Identify which cell holds the provided text, then report its [x, y] central coordinate. 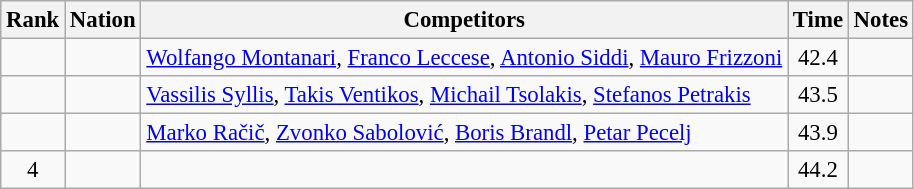
42.4 [818, 58]
Vassilis Syllis, Takis Ventikos, Michail Tsolakis, Stefanos Petrakis [464, 95]
Rank [33, 20]
Time [818, 20]
Competitors [464, 20]
44.2 [818, 170]
Notes [880, 20]
Marko Račič, Zvonko Sabolović, Boris Brandl, Petar Pecelj [464, 133]
Nation [103, 20]
4 [33, 170]
43.9 [818, 133]
43.5 [818, 95]
Wolfango Montanari, Franco Leccese, Antonio Siddi, Mauro Frizzoni [464, 58]
